Detect which cell encompasses the target text, then output its [x, y] center coordinate. 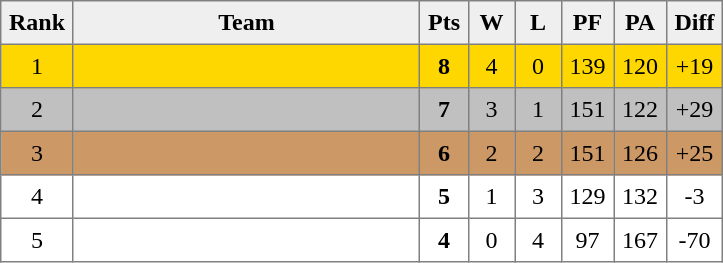
L [538, 23]
139 [587, 66]
W [491, 23]
6 [444, 153]
-70 [694, 240]
120 [640, 66]
+19 [694, 66]
129 [587, 197]
PA [640, 23]
122 [640, 110]
97 [587, 240]
PF [587, 23]
132 [640, 197]
+29 [694, 110]
167 [640, 240]
Diff [694, 23]
+25 [694, 153]
126 [640, 153]
8 [444, 66]
Rank [38, 23]
7 [444, 110]
-3 [694, 197]
Pts [444, 23]
Team [246, 23]
